Find where the given text appears and provide that cell's center as (x, y) coordinate. 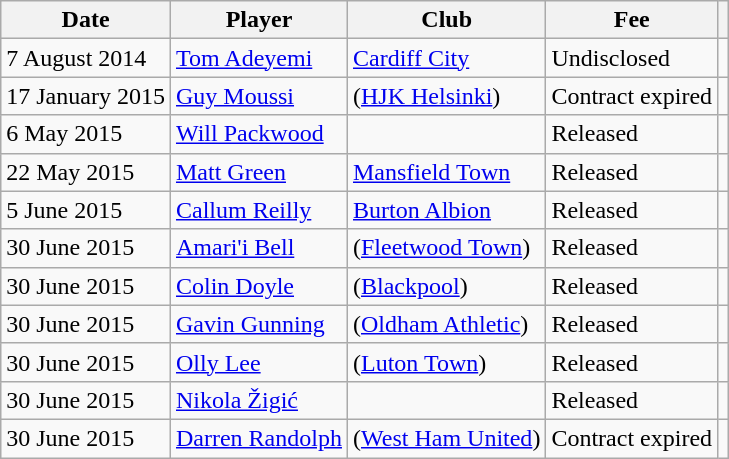
17 January 2015 (86, 96)
(West Ham United) (446, 438)
Amari'i Bell (258, 248)
Guy Moussi (258, 96)
Colin Doyle (258, 286)
6 May 2015 (86, 134)
22 May 2015 (86, 172)
Olly Lee (258, 362)
Date (86, 20)
(Fleetwood Town) (446, 248)
Mansfield Town (446, 172)
7 August 2014 (86, 58)
Burton Albion (446, 210)
Tom Adeyemi (258, 58)
5 June 2015 (86, 210)
(Blackpool) (446, 286)
Cardiff City (446, 58)
Matt Green (258, 172)
(Oldham Athletic) (446, 324)
Gavin Gunning (258, 324)
Club (446, 20)
Undisclosed (632, 58)
Player (258, 20)
Callum Reilly (258, 210)
Nikola Žigić (258, 400)
(Luton Town) (446, 362)
Fee (632, 20)
(HJK Helsinki) (446, 96)
Darren Randolph (258, 438)
Will Packwood (258, 134)
